Scan for the cell matching the given text and deliver its [X, Y] coordinate at center. 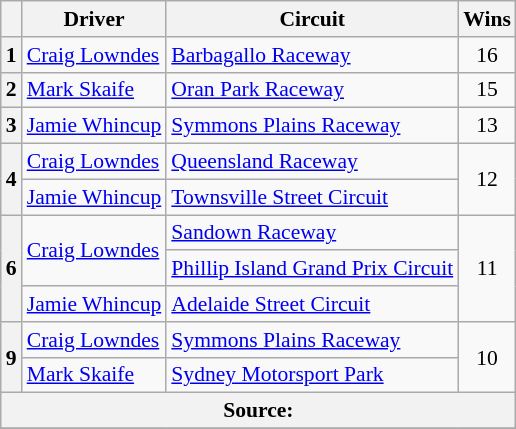
4 [12, 180]
Wins [487, 19]
Driver [94, 19]
Barbagallo Raceway [312, 55]
6 [12, 268]
1 [12, 55]
13 [487, 126]
2 [12, 90]
10 [487, 358]
Source: [258, 411]
Townsville Street Circuit [312, 197]
16 [487, 55]
Phillip Island Grand Prix Circuit [312, 269]
Oran Park Raceway [312, 90]
15 [487, 90]
Queensland Raceway [312, 162]
3 [12, 126]
Sandown Raceway [312, 233]
9 [12, 358]
Adelaide Street Circuit [312, 304]
Circuit [312, 19]
Sydney Motorsport Park [312, 375]
12 [487, 180]
11 [487, 268]
